Extract the (X, Y) coordinate from the center of the cell holding the provided text.  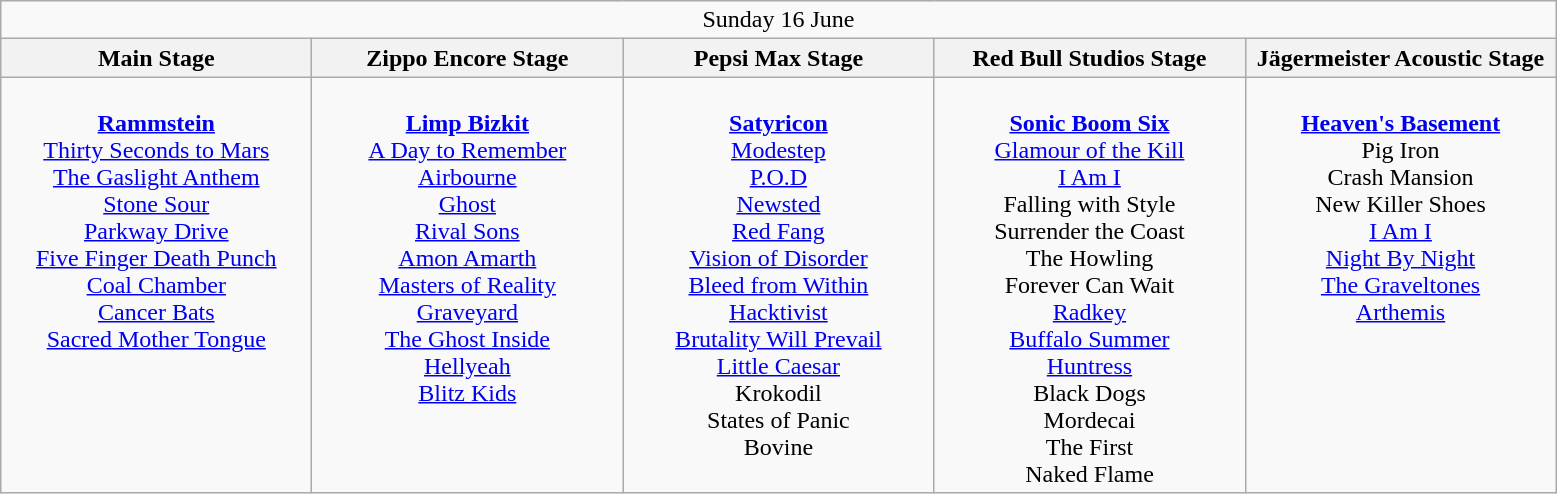
Sunday 16 June (778, 20)
Main Stage (156, 58)
Red Bull Studios Stage (1090, 58)
Pepsi Max Stage (778, 58)
Limp Bizkit A Day to Remember Airbourne Ghost Rival Sons Amon Amarth Masters of Reality Graveyard The Ghost Inside Hellyeah Blitz Kids (468, 285)
Jägermeister Acoustic Stage (1400, 58)
Rammstein Thirty Seconds to Mars The Gaslight Anthem Stone Sour Parkway Drive Five Finger Death Punch Coal Chamber Cancer Bats Sacred Mother Tongue (156, 285)
Zippo Encore Stage (468, 58)
Heaven's Basement Pig Iron Crash Mansion New Killer Shoes I Am I Night By Night The Graveltones Arthemis (1400, 285)
